Locate the cell with the specified text and output its [x, y] center coordinate. 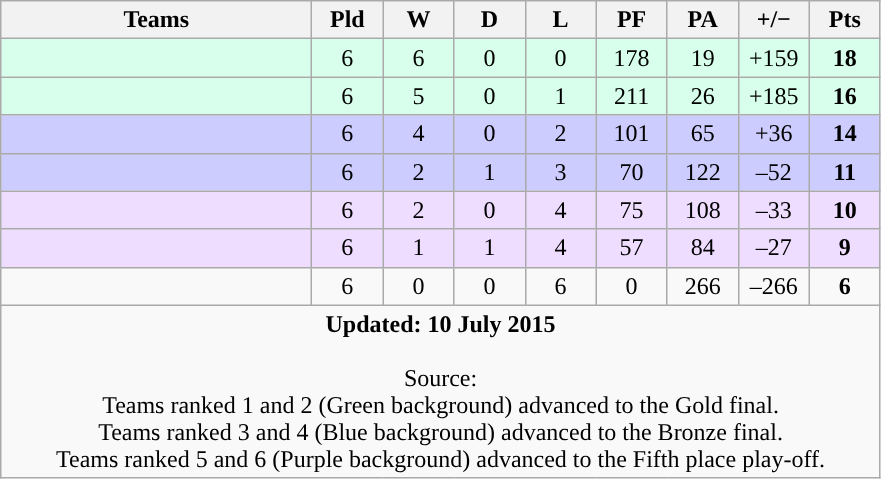
18 [844, 58]
W [418, 20]
211 [632, 96]
84 [702, 248]
Teams [156, 20]
3 [560, 172]
+/− [774, 20]
14 [844, 134]
75 [632, 210]
+185 [774, 96]
10 [844, 210]
PF [632, 20]
–52 [774, 172]
16 [844, 96]
19 [702, 58]
5 [418, 96]
65 [702, 134]
D [490, 20]
–33 [774, 210]
70 [632, 172]
122 [702, 172]
+159 [774, 58]
57 [632, 248]
108 [702, 210]
+36 [774, 134]
Pld [348, 20]
9 [844, 248]
101 [632, 134]
L [560, 20]
178 [632, 58]
–27 [774, 248]
266 [702, 286]
Pts [844, 20]
PA [702, 20]
–266 [774, 286]
26 [702, 96]
11 [844, 172]
